Provide the (x, y) coordinate of the cell's center where the given text is located.  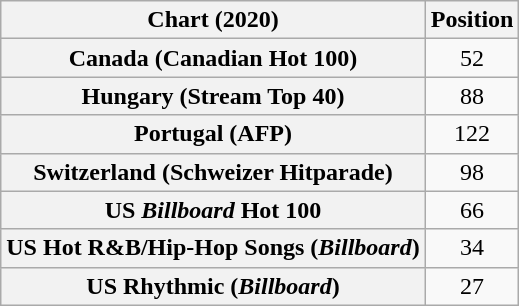
Position (472, 20)
98 (472, 172)
US Billboard Hot 100 (213, 210)
Hungary (Stream Top 40) (213, 96)
US Rhythmic (Billboard) (213, 286)
66 (472, 210)
88 (472, 96)
122 (472, 134)
Portugal (AFP) (213, 134)
Canada (Canadian Hot 100) (213, 58)
52 (472, 58)
27 (472, 286)
Chart (2020) (213, 20)
Switzerland (Schweizer Hitparade) (213, 172)
34 (472, 248)
US Hot R&B/Hip-Hop Songs (Billboard) (213, 248)
